Provide the (X, Y) coordinate of the cell's center where the given text is located.  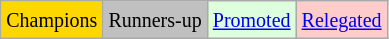
Runners-up (155, 20)
Relegated (342, 20)
Champions (52, 20)
Promoted (252, 20)
